Search for the cell housing the specified text and yield its (x, y) center coordinate. 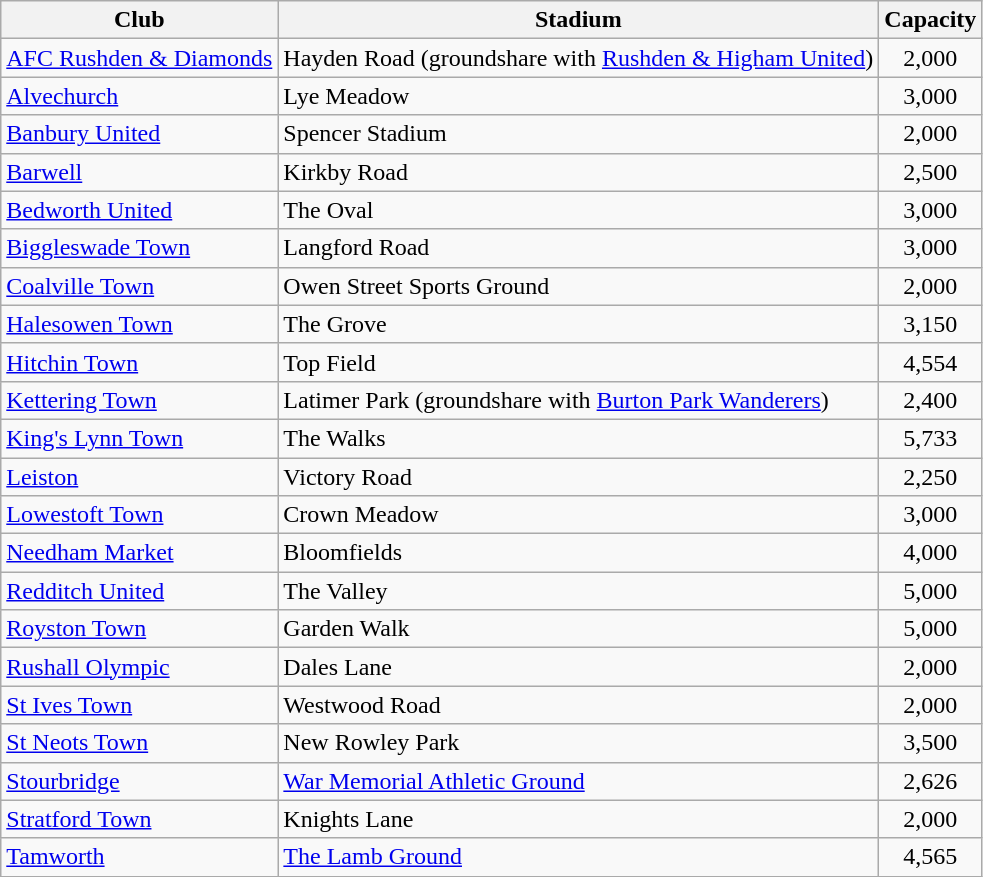
Bloomfields (578, 553)
Rushall Olympic (140, 667)
The Lamb Ground (578, 857)
Spencer Stadium (578, 134)
Westwood Road (578, 705)
The Grove (578, 324)
Stadium (578, 20)
4,565 (930, 857)
Coalville Town (140, 286)
Crown Meadow (578, 515)
Top Field (578, 362)
Alvechurch (140, 96)
3,150 (930, 324)
2,400 (930, 400)
Langford Road (578, 248)
Kirkby Road (578, 172)
Royston Town (140, 629)
Redditch United (140, 591)
The Valley (578, 591)
Leiston (140, 477)
Victory Road (578, 477)
Needham Market (140, 553)
4,000 (930, 553)
The Oval (578, 210)
St Neots Town (140, 743)
Tamworth (140, 857)
Lowestoft Town (140, 515)
Biggleswade Town (140, 248)
Hayden Road (groundshare with Rushden & Higham United) (578, 58)
St Ives Town (140, 705)
2,500 (930, 172)
5,733 (930, 438)
4,554 (930, 362)
War Memorial Athletic Ground (578, 781)
Hitchin Town (140, 362)
Halesowen Town (140, 324)
Knights Lane (578, 819)
Latimer Park (groundshare with Burton Park Wanderers) (578, 400)
3,500 (930, 743)
Club (140, 20)
Owen Street Sports Ground (578, 286)
Banbury United (140, 134)
Lye Meadow (578, 96)
Garden Walk (578, 629)
Kettering Town (140, 400)
AFC Rushden & Diamonds (140, 58)
Capacity (930, 20)
Barwell (140, 172)
Stourbridge (140, 781)
Stratford Town (140, 819)
Dales Lane (578, 667)
King's Lynn Town (140, 438)
The Walks (578, 438)
2,250 (930, 477)
Bedworth United (140, 210)
2,626 (930, 781)
New Rowley Park (578, 743)
